Pinpoint the cell where the given text exists, returning its (X, Y) midpoint coordinate. 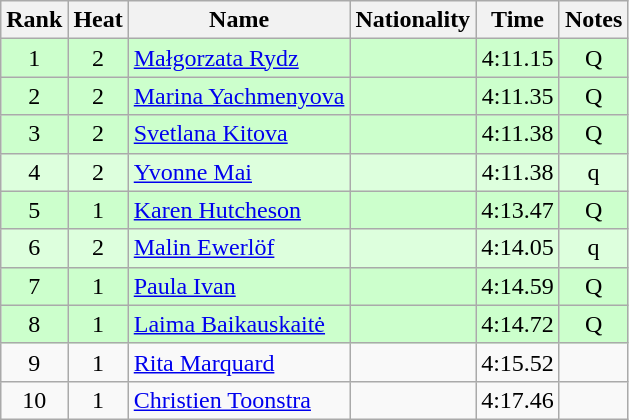
Christien Toonstra (239, 400)
3 (34, 134)
Rank (34, 20)
Nationality (413, 20)
Time (518, 20)
Malin Ewerlöf (239, 248)
8 (34, 324)
4:13.47 (518, 210)
Marina Yachmenyova (239, 96)
Rita Marquard (239, 362)
Name (239, 20)
4:14.72 (518, 324)
4:11.35 (518, 96)
Notes (593, 20)
4:11.15 (518, 58)
4:14.05 (518, 248)
9 (34, 362)
Laima Baikauskaitė (239, 324)
Małgorzata Rydz (239, 58)
Yvonne Mai (239, 172)
10 (34, 400)
4 (34, 172)
4:14.59 (518, 286)
4:17.46 (518, 400)
7 (34, 286)
Paula Ivan (239, 286)
6 (34, 248)
Karen Hutcheson (239, 210)
Heat (98, 20)
4:15.52 (518, 362)
5 (34, 210)
Svetlana Kitova (239, 134)
